From the cell containing the given text, extract its center point as (x, y) coordinate. 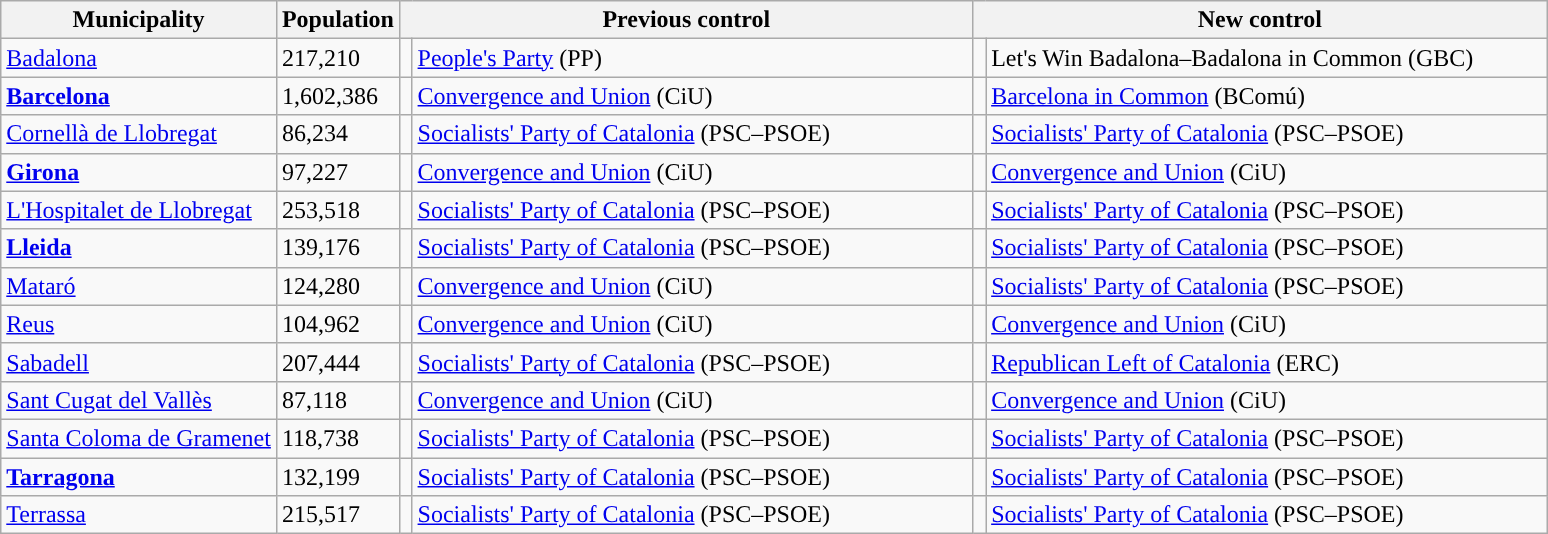
217,210 (338, 58)
L'Hospitalet de Llobregat (139, 210)
87,118 (338, 400)
Santa Coloma de Gramenet (139, 438)
207,444 (338, 362)
Badalona (139, 58)
New control (1260, 20)
Let's Win Badalona–Badalona in Common (GBC) (1266, 58)
1,602,386 (338, 96)
Municipality (139, 20)
Tarragona (139, 477)
Lleida (139, 248)
97,227 (338, 172)
Previous control (686, 20)
Barcelona (139, 96)
People's Party (PP) (692, 58)
Sant Cugat del Vallès (139, 400)
Girona (139, 172)
Reus (139, 324)
Sabadell (139, 362)
86,234 (338, 134)
132,199 (338, 477)
Terrassa (139, 515)
Population (338, 20)
Cornellà de Llobregat (139, 134)
215,517 (338, 515)
104,962 (338, 324)
124,280 (338, 286)
139,176 (338, 248)
253,518 (338, 210)
118,738 (338, 438)
Barcelona in Common (BComú) (1266, 96)
Republican Left of Catalonia (ERC) (1266, 362)
Mataró (139, 286)
